For the text-containing cell, return its midpoint in (X, Y) coordinate format. 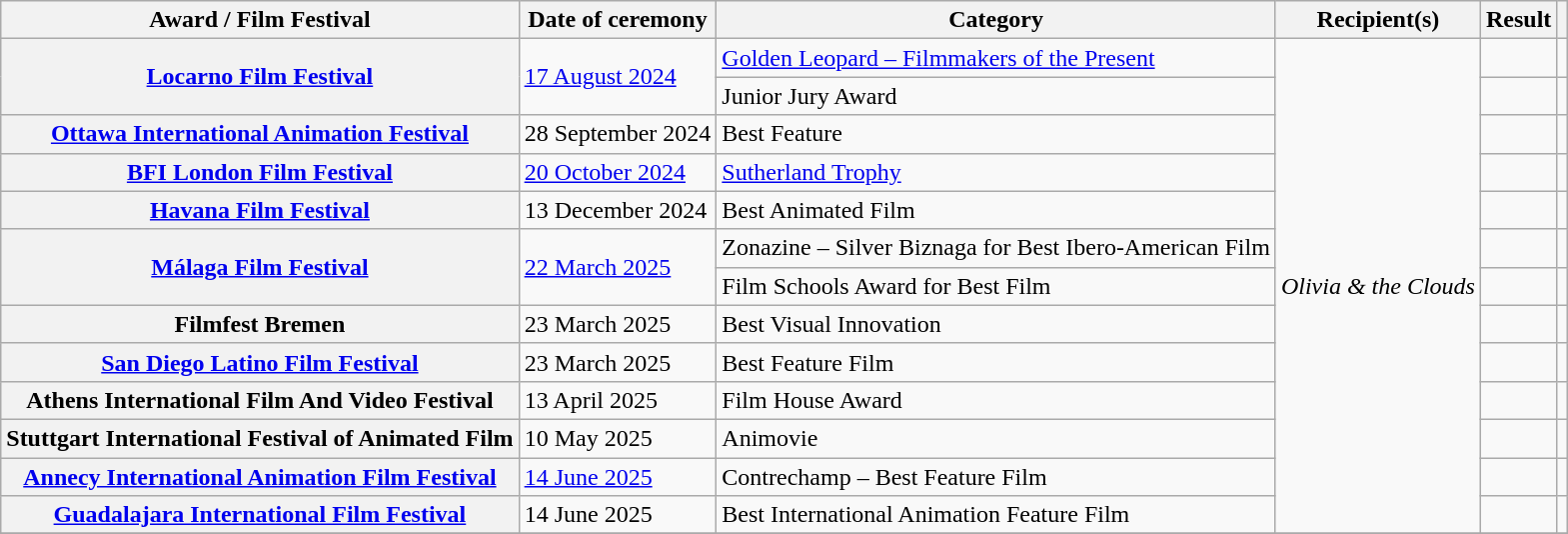
20 October 2024 (618, 172)
Best Visual Innovation (996, 324)
13 December 2024 (618, 210)
Best Feature (996, 134)
BFI London Film Festival (260, 172)
Filmfest Bremen (260, 324)
Málaga Film Festival (260, 267)
Award / Film Festival (260, 20)
Junior Jury Award (996, 96)
Havana Film Festival (260, 210)
Locarno Film Festival (260, 77)
San Diego Latino Film Festival (260, 362)
Stuttgart International Festival of Animated Film (260, 438)
Olivia & the Clouds (1377, 286)
13 April 2025 (618, 400)
10 May 2025 (618, 438)
Annecy International Animation Film Festival (260, 477)
Sutherland Trophy (996, 172)
Result (1518, 20)
Category (996, 20)
Contrechamp – Best Feature Film (996, 477)
Best International Animation Feature Film (996, 515)
Animovie (996, 438)
Best Animated Film (996, 210)
Athens International Film And Video Festival (260, 400)
Recipient(s) (1377, 20)
Film House Award (996, 400)
Zonazine – Silver Biznaga for Best Ibero-American Film (996, 248)
28 September 2024 (618, 134)
Best Feature Film (996, 362)
Date of ceremony (618, 20)
17 August 2024 (618, 77)
Golden Leopard – Filmmakers of the Present (996, 58)
Guadalajara International Film Festival (260, 515)
Ottawa International Animation Festival (260, 134)
Film Schools Award for Best Film (996, 286)
22 March 2025 (618, 267)
